Output the [X, Y] coordinate of the center of the cell containing the given text.  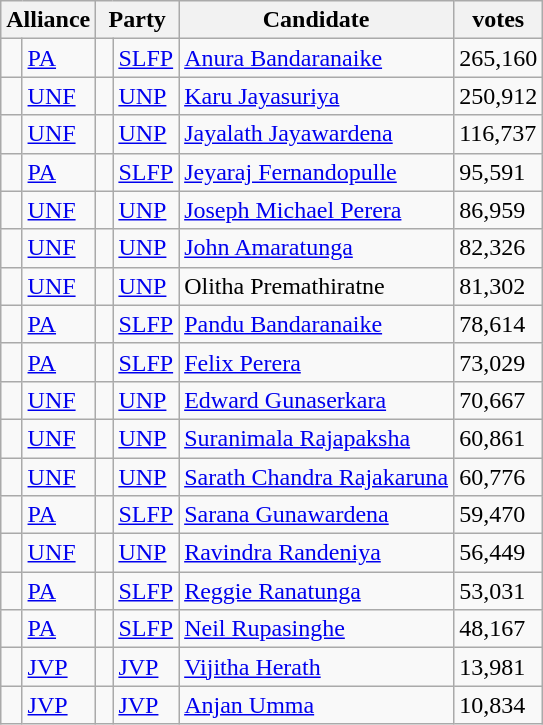
Sarana Gunawardena [316, 515]
81,302 [498, 286]
60,776 [498, 477]
Olitha Premathiratne [316, 286]
86,959 [498, 210]
250,912 [498, 96]
Suranimala Rajapaksha [316, 438]
Felix Perera [316, 362]
Party [138, 20]
95,591 [498, 172]
Neil Rupasinghe [316, 629]
78,614 [498, 324]
59,470 [498, 515]
Sarath Chandra Rajakaruna [316, 477]
Vijitha Herath [316, 667]
John Amaratunga [316, 248]
53,031 [498, 591]
70,667 [498, 400]
Pandu Bandaranaike [316, 324]
82,326 [498, 248]
10,834 [498, 705]
60,861 [498, 438]
Jayalath Jayawardena [316, 134]
Reggie Ranatunga [316, 591]
Ravindra Randeniya [316, 553]
13,981 [498, 667]
Anura Bandaranaike [316, 58]
Jeyaraj Fernandopulle [316, 172]
votes [498, 20]
Joseph Michael Perera [316, 210]
Karu Jayasuriya [316, 96]
116,737 [498, 134]
56,449 [498, 553]
Edward Gunaserkara [316, 400]
73,029 [498, 362]
Anjan Umma [316, 705]
Candidate [316, 20]
265,160 [498, 58]
48,167 [498, 629]
Alliance [48, 20]
